Scan for the cell matching the given text and deliver its [X, Y] coordinate at center. 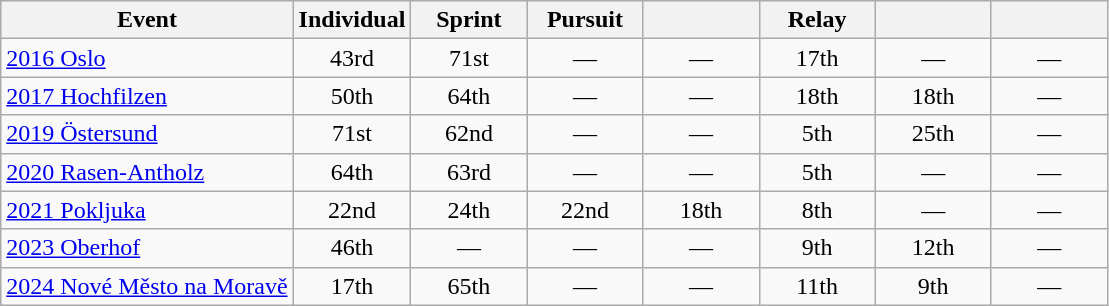
2021 Pokljuka [147, 210]
Event [147, 20]
Relay [817, 20]
50th [352, 96]
2020 Rasen-Antholz [147, 172]
65th [469, 286]
2016 Oslo [147, 58]
11th [817, 286]
Pursuit [585, 20]
2017 Hochfilzen [147, 96]
2024 Nové Město na Moravě [147, 286]
43rd [352, 58]
12th [933, 248]
62nd [469, 134]
24th [469, 210]
25th [933, 134]
8th [817, 210]
2023 Oberhof [147, 248]
46th [352, 248]
63rd [469, 172]
2019 Östersund [147, 134]
Sprint [469, 20]
Individual [352, 20]
